Detect which cell encompasses the target text, then output its (X, Y) center coordinate. 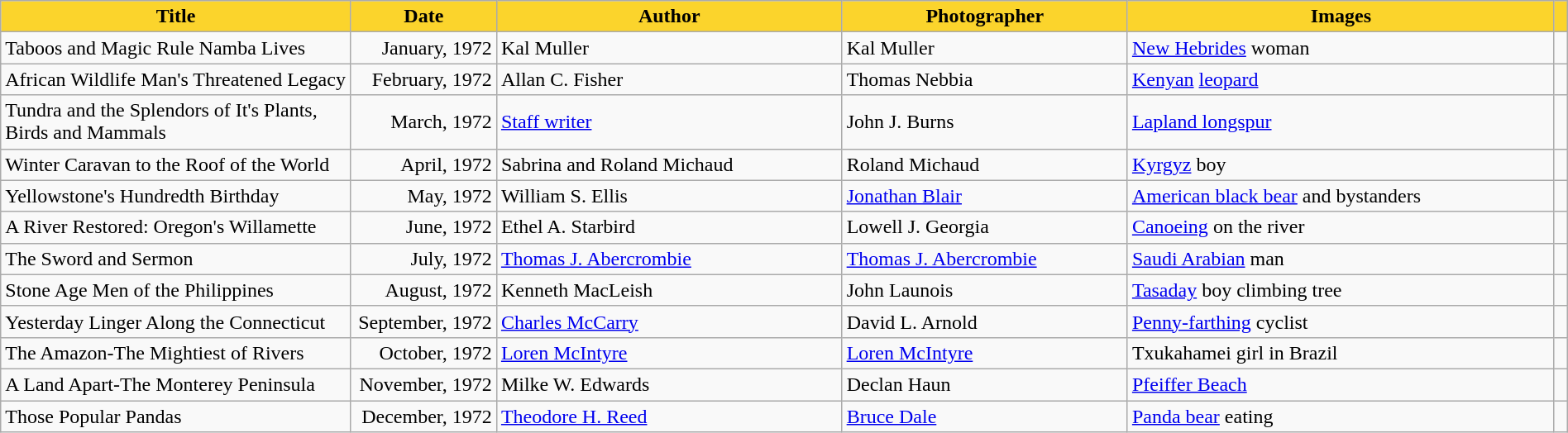
Roland Michaud (984, 164)
Thomas Nebbia (984, 79)
Allan C. Fisher (669, 79)
The Amazon-The Mightiest of Rivers (176, 353)
Panda bear eating (1341, 416)
John J. Burns (984, 122)
Images (1341, 17)
David L. Arnold (984, 321)
February, 1972 (423, 79)
Kyrgyz boy (1341, 164)
July, 1972 (423, 259)
Winter Caravan to the Roof of the World (176, 164)
December, 1972 (423, 416)
Txukahamei girl in Brazil (1341, 353)
August, 1972 (423, 290)
Charles McCarry (669, 321)
Author (669, 17)
Ethel A. Starbird (669, 227)
Lapland longspur (1341, 122)
Tundra and the Splendors of It's Plants, Birds and Mammals (176, 122)
October, 1972 (423, 353)
April, 1972 (423, 164)
The Sword and Sermon (176, 259)
Declan Haun (984, 384)
Bruce Dale (984, 416)
Sabrina and Roland Michaud (669, 164)
Those Popular Pandas (176, 416)
Photographer (984, 17)
June, 1972 (423, 227)
A Land Apart-The Monterey Peninsula (176, 384)
September, 1972 (423, 321)
Stone Age Men of the Philippines (176, 290)
Kenyan leopard (1341, 79)
Milke W. Edwards (669, 384)
Jonathan Blair (984, 196)
William S. Ellis (669, 196)
African Wildlife Man's Threatened Legacy (176, 79)
Canoeing on the river (1341, 227)
March, 1972 (423, 122)
November, 1972 (423, 384)
January, 1972 (423, 48)
Tasaday boy climbing tree (1341, 290)
Date (423, 17)
A River Restored: Oregon's Willamette (176, 227)
May, 1972 (423, 196)
Taboos and Magic Rule Namba Lives (176, 48)
American black bear and bystanders (1341, 196)
Penny-farthing cyclist (1341, 321)
Yellowstone's Hundredth Birthday (176, 196)
Kenneth MacLeish (669, 290)
Lowell J. Georgia (984, 227)
Pfeiffer Beach (1341, 384)
Title (176, 17)
Yesterday Linger Along the Connecticut (176, 321)
New Hebrides woman (1341, 48)
Theodore H. Reed (669, 416)
John Launois (984, 290)
Staff writer (669, 122)
Saudi Arabian man (1341, 259)
